Determine the [X, Y] coordinate at the center of the cell enclosing the given text.  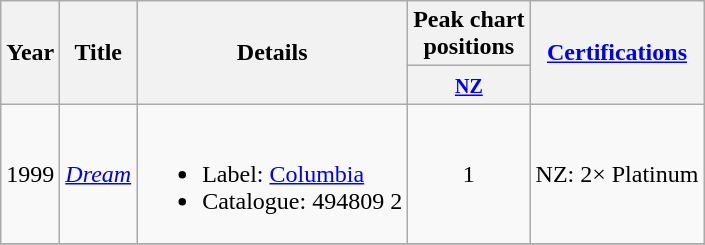
NZ [469, 85]
NZ: 2× Platinum [617, 174]
Title [98, 52]
1999 [30, 174]
Dream [98, 174]
Label: ColumbiaCatalogue: 494809 2 [272, 174]
Year [30, 52]
1 [469, 174]
Peak chartpositions [469, 34]
Certifications [617, 52]
Details [272, 52]
